Scan for the cell matching the given text and deliver its (x, y) coordinate at center. 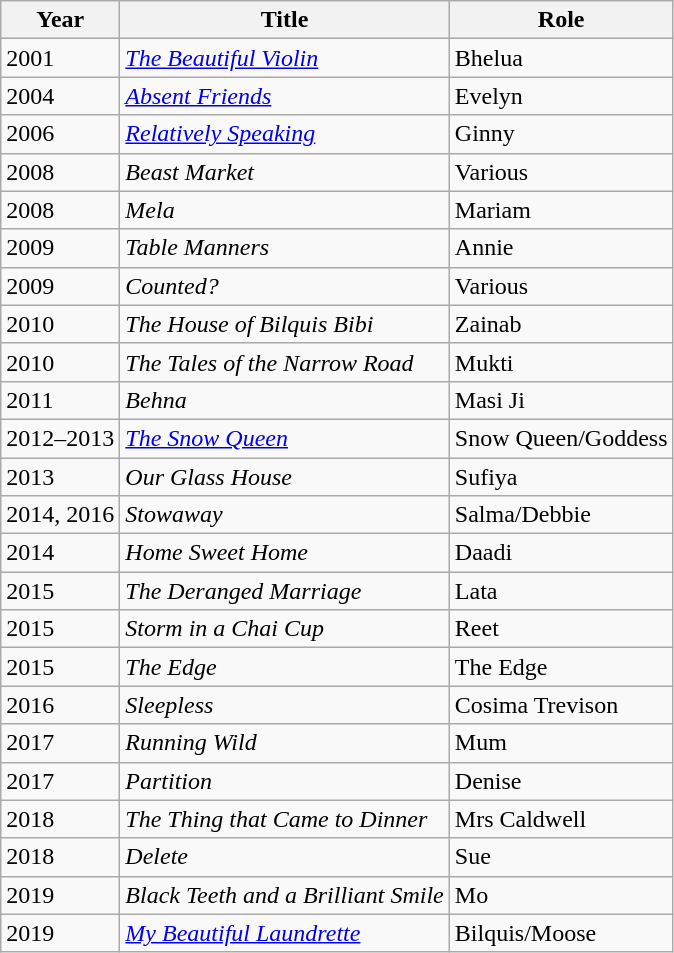
2014, 2016 (60, 515)
2006 (60, 134)
Mela (284, 210)
2004 (60, 96)
The Thing that Came to Dinner (284, 819)
Salma/Debbie (561, 515)
The Snow Queen (284, 438)
Annie (561, 248)
2016 (60, 705)
The Deranged Marriage (284, 591)
Lata (561, 591)
Absent Friends (284, 96)
Bilquis/Moose (561, 933)
Table Manners (284, 248)
Evelyn (561, 96)
Denise (561, 781)
Sleepless (284, 705)
Relatively Speaking (284, 134)
Stowaway (284, 515)
Black Teeth and a Brilliant Smile (284, 895)
2001 (60, 58)
2013 (60, 477)
Delete (284, 857)
Role (561, 20)
Mum (561, 743)
Title (284, 20)
Snow Queen/Goddess (561, 438)
Beast Market (284, 172)
Running Wild (284, 743)
Year (60, 20)
Ginny (561, 134)
2014 (60, 553)
Daadi (561, 553)
Storm in a Chai Cup (284, 629)
The Beautiful Violin (284, 58)
Mo (561, 895)
Cosima Trevison (561, 705)
Behna (284, 400)
Counted? (284, 286)
My Beautiful Laundrette (284, 933)
Sufiya (561, 477)
Bhelua (561, 58)
Mariam (561, 210)
Masi Ji (561, 400)
Partition (284, 781)
Reet (561, 629)
Mukti (561, 362)
Zainab (561, 324)
The Tales of the Narrow Road (284, 362)
2012–2013 (60, 438)
Home Sweet Home (284, 553)
2011 (60, 400)
Our Glass House (284, 477)
Mrs Caldwell (561, 819)
Sue (561, 857)
The House of Bilquis Bibi (284, 324)
